Provide the (X, Y) coordinate of the cell's center where the given text is located.  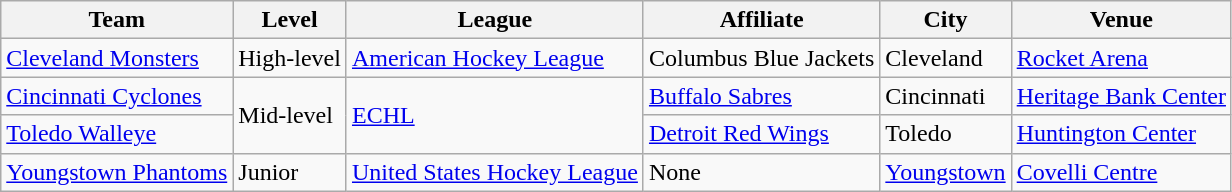
Cincinnati (946, 96)
Covelli Centre (1121, 172)
Junior (290, 172)
Toledo Walleye (117, 134)
United States Hockey League (494, 172)
High-level (290, 58)
Huntington Center (1121, 134)
Team (117, 20)
Youngstown Phantoms (117, 172)
None (761, 172)
Detroit Red Wings (761, 134)
Mid-level (290, 115)
Cleveland Monsters (117, 58)
City (946, 20)
Cincinnati Cyclones (117, 96)
Columbus Blue Jackets (761, 58)
ECHL (494, 115)
Toledo (946, 134)
Youngstown (946, 172)
American Hockey League (494, 58)
Heritage Bank Center (1121, 96)
Cleveland (946, 58)
Venue (1121, 20)
Affiliate (761, 20)
League (494, 20)
Rocket Arena (1121, 58)
Level (290, 20)
Buffalo Sabres (761, 96)
